Detect which cell encompasses the target text, then output its [X, Y] center coordinate. 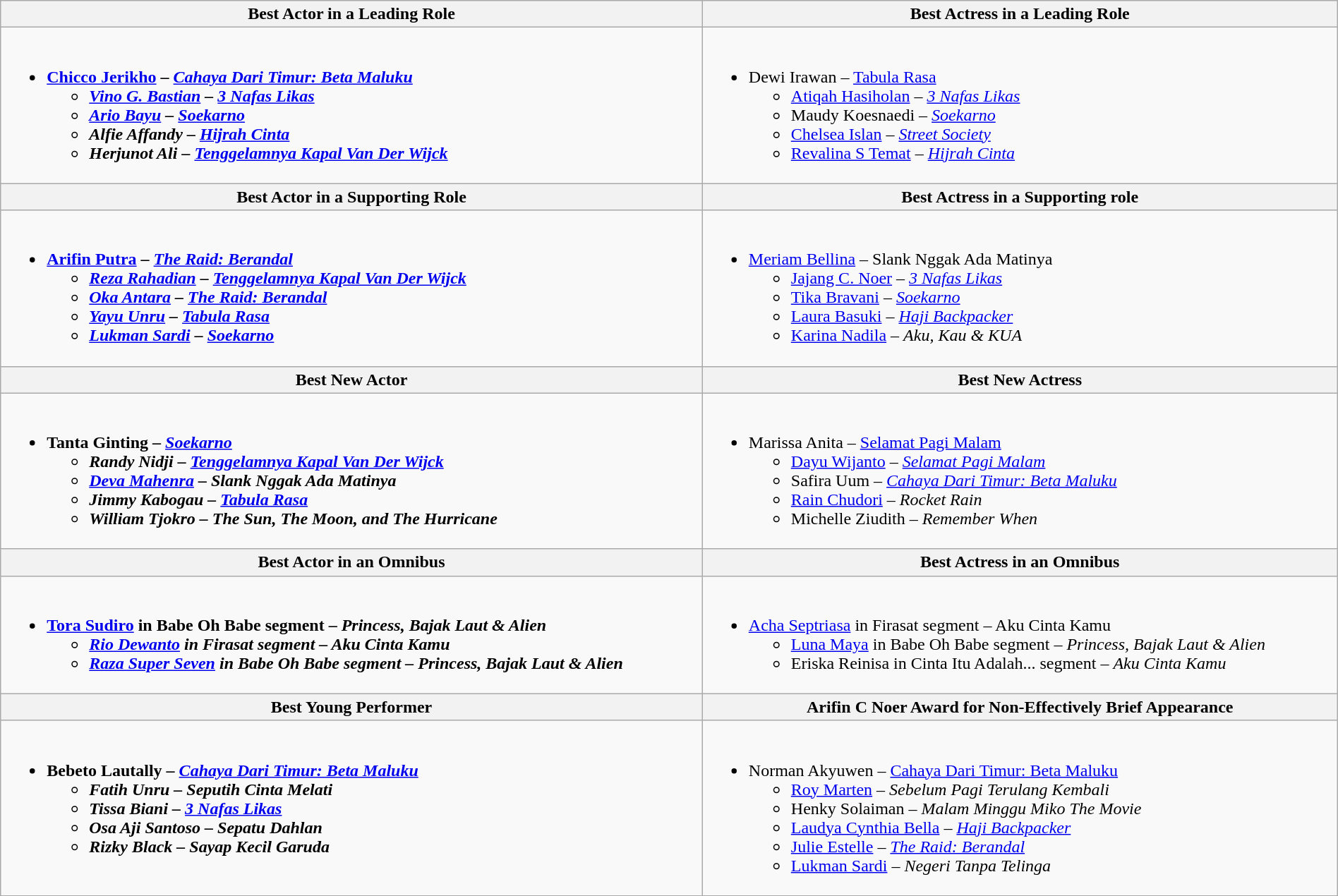
Dewi Irawan – Tabula RasaAtiqah Hasiholan – 3 Nafas LikasMaudy Koesnaedi – SoekarnoChelsea Islan – Street SocietyRevalina S Temat – Hijrah Cinta [1020, 106]
Best Actress in a Supporting role [1020, 197]
Best Actor in a Supporting Role [351, 197]
Best Actor in an Omnibus [351, 562]
Best New Actor [351, 380]
Best Actress in an Omnibus [1020, 562]
Arifin C Noer Award for Non-Effectively Brief Appearance [1020, 707]
Best Young Performer [351, 707]
Best Actor in a Leading Role [351, 14]
Best New Actress [1020, 380]
Best Actress in a Leading Role [1020, 14]
